Find where the given text appears and provide that cell's center as (X, Y) coordinate. 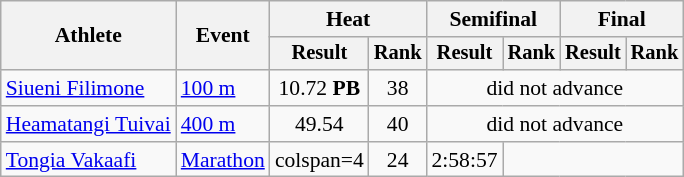
Heamatangi Tuivai (88, 124)
40 (398, 124)
400 m (223, 124)
Siueni Filimone (88, 88)
Heat (348, 19)
10.72 PB (320, 88)
49.54 (320, 124)
Semifinal (493, 19)
Final (622, 19)
Athlete (88, 36)
Event (223, 36)
38 (398, 88)
100 m (223, 88)
